Identify which cell holds the provided text, then report its (X, Y) central coordinate. 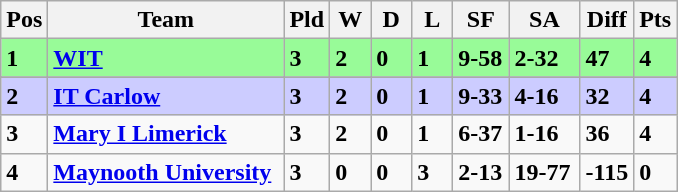
47 (607, 58)
9-33 (481, 96)
L (432, 20)
2-32 (544, 58)
2-13 (481, 172)
SF (481, 20)
6-37 (481, 134)
D (392, 20)
Pts (656, 20)
1-16 (544, 134)
SA (544, 20)
IT Carlow (166, 96)
32 (607, 96)
Diff (607, 20)
WIT (166, 58)
Mary I Limerick (166, 134)
-115 (607, 172)
19-77 (544, 172)
36 (607, 134)
Maynooth University (166, 172)
W (350, 20)
9-58 (481, 58)
Team (166, 20)
4-16 (544, 96)
Pos (24, 20)
Pld (307, 20)
